From the cell containing the given text, extract its center point as (x, y) coordinate. 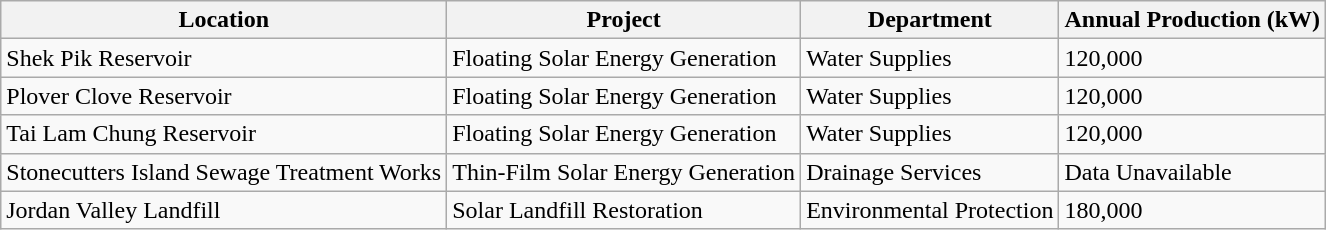
Project (624, 20)
Plover Clove Reservoir (224, 96)
Location (224, 20)
Annual Production (kW) (1192, 20)
Jordan Valley Landfill (224, 210)
Department (930, 20)
Drainage Services (930, 172)
Stonecutters Island Sewage Treatment Works (224, 172)
Environmental Protection (930, 210)
Solar Landfill Restoration (624, 210)
Data Unavailable (1192, 172)
Tai Lam Chung Reservoir (224, 134)
Thin-Film Solar Energy Generation (624, 172)
Shek Pik Reservoir (224, 58)
180,000 (1192, 210)
